Return [X, Y] of the center of cell containing provided text 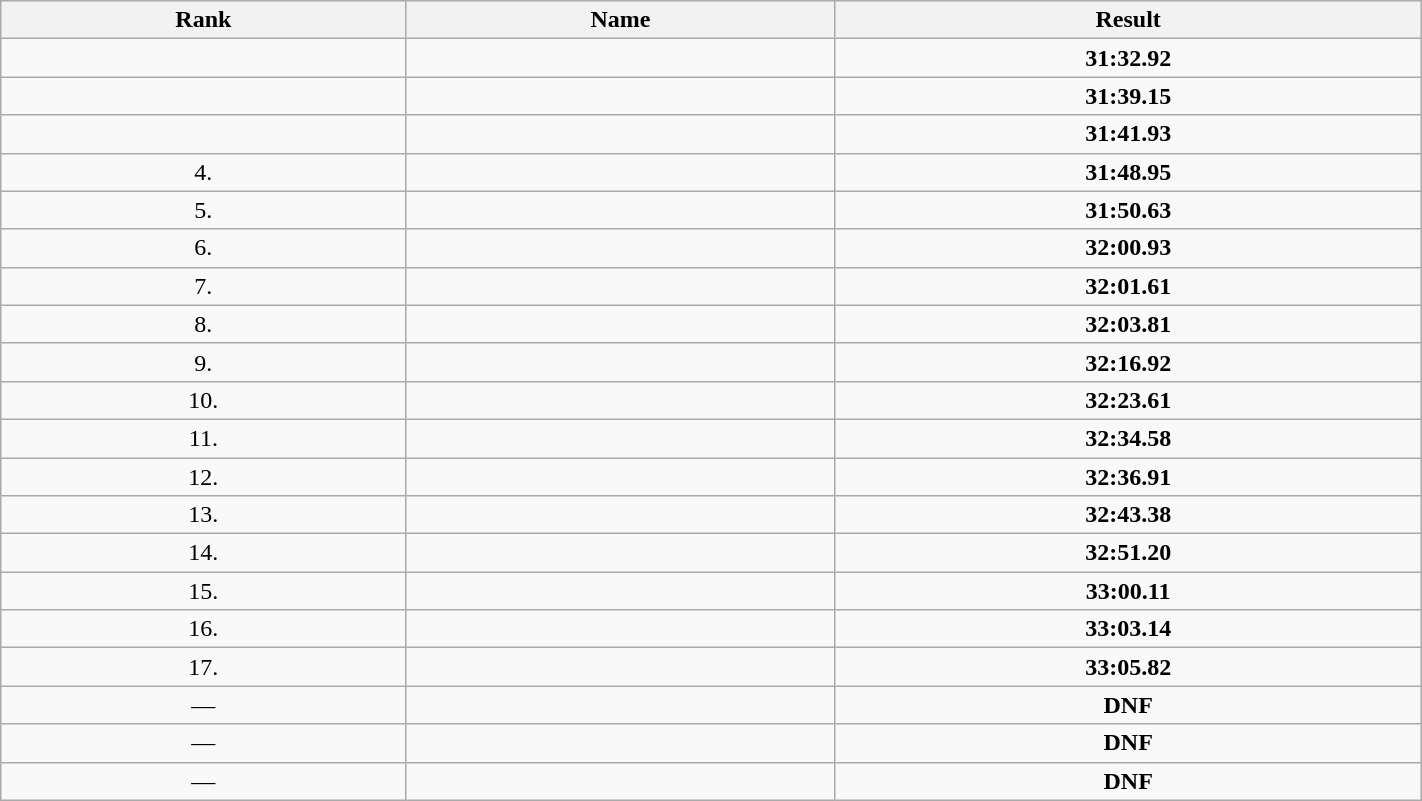
33:00.11 [1128, 591]
16. [204, 629]
32:16.92 [1128, 362]
14. [204, 553]
31:39.15 [1128, 96]
9. [204, 362]
32:03.81 [1128, 324]
32:23.61 [1128, 400]
13. [204, 515]
32:01.61 [1128, 286]
33:03.14 [1128, 629]
7. [204, 286]
33:05.82 [1128, 667]
Result [1128, 20]
31:32.92 [1128, 58]
31:41.93 [1128, 134]
Name [620, 20]
11. [204, 438]
5. [204, 210]
10. [204, 400]
32:43.38 [1128, 515]
15. [204, 591]
32:34.58 [1128, 438]
31:48.95 [1128, 172]
8. [204, 324]
6. [204, 248]
12. [204, 477]
32:51.20 [1128, 553]
4. [204, 172]
32:36.91 [1128, 477]
17. [204, 667]
31:50.63 [1128, 210]
32:00.93 [1128, 248]
Rank [204, 20]
